Locate the cell with the specified text and output its (x, y) center coordinate. 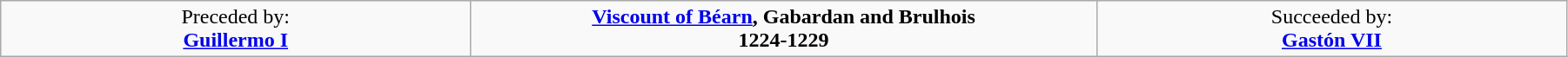
Preceded by:Guillermo I (236, 29)
Viscount of Béarn, Gabardan and Brulhois1224-1229 (784, 29)
Succeeded by:Gastón VII (1332, 29)
